Return the [x, y] coordinate for the center point of the cell that contains the specified text.  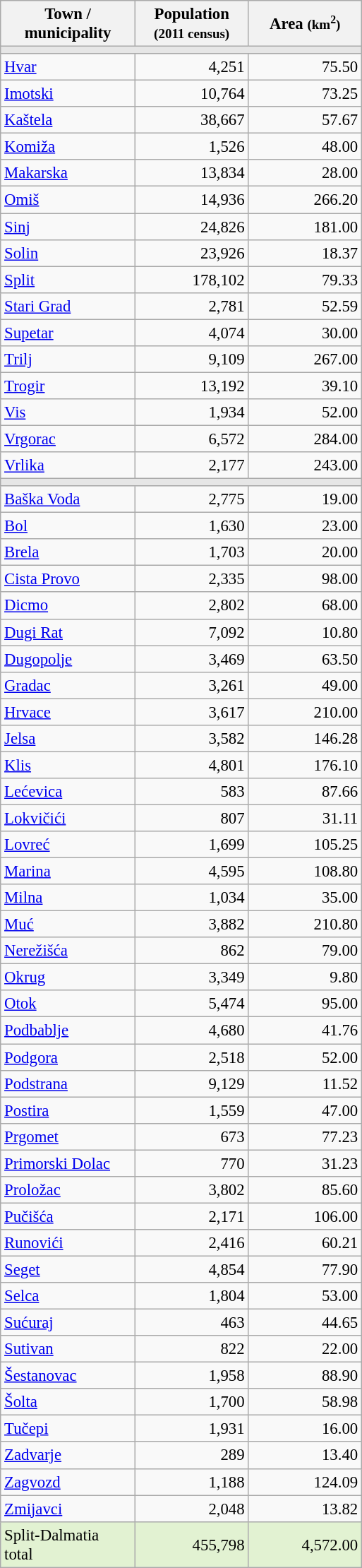
77.90 [305, 1269]
10,764 [192, 94]
2,775 [192, 499]
Zagvozd [68, 1482]
79.33 [305, 280]
52.59 [305, 306]
Sućuraj [68, 1323]
Omiš [68, 200]
9,109 [192, 360]
Primorski Dolac [68, 1163]
1,934 [192, 412]
Proložac [68, 1190]
Komiža [68, 147]
289 [192, 1456]
13,834 [192, 173]
Supetar [68, 333]
1,699 [192, 845]
Split [68, 280]
2,781 [192, 306]
49.00 [305, 685]
106.00 [305, 1216]
Dugopolje [68, 659]
95.00 [305, 1004]
Makarska [68, 173]
Baška Voda [68, 499]
2,048 [192, 1509]
Gradac [68, 685]
807 [192, 818]
Vrlika [68, 465]
2,802 [192, 606]
Dugi Rat [68, 632]
Prgomet [68, 1136]
88.90 [305, 1376]
1,526 [192, 147]
3,469 [192, 659]
4,074 [192, 333]
20.00 [305, 552]
Stari Grad [68, 306]
Tučepi [68, 1429]
105.25 [305, 845]
Klis [68, 765]
16.00 [305, 1429]
35.00 [305, 898]
4,595 [192, 872]
Trogir [68, 386]
2,416 [192, 1243]
28.00 [305, 173]
4,572.00 [305, 1544]
1,804 [192, 1296]
19.00 [305, 499]
Hrvace [68, 712]
4,801 [192, 765]
108.80 [305, 872]
Šolta [68, 1402]
41.76 [305, 1031]
Town / municipality [68, 24]
77.23 [305, 1136]
210.80 [305, 925]
Otok [68, 1004]
2,518 [192, 1057]
Lovreć [68, 845]
44.65 [305, 1323]
3,882 [192, 925]
73.25 [305, 94]
48.00 [305, 147]
47.00 [305, 1110]
63.50 [305, 659]
57.67 [305, 120]
3,261 [192, 685]
85.60 [305, 1190]
Podstrana [68, 1083]
23.00 [305, 526]
124.09 [305, 1482]
1,630 [192, 526]
176.10 [305, 765]
Cista Provo [68, 579]
13.40 [305, 1456]
Nerežišća [68, 951]
24,826 [192, 227]
Sutivan [68, 1349]
Dicmo [68, 606]
75.50 [305, 67]
Trilj [68, 360]
9,129 [192, 1083]
284.00 [305, 439]
Split-Dalmatia total [68, 1544]
267.00 [305, 360]
Podgora [68, 1057]
14,936 [192, 200]
2,171 [192, 1216]
38,667 [192, 120]
1,188 [192, 1482]
68.00 [305, 606]
Vis [68, 412]
3,349 [192, 978]
39.10 [305, 386]
822 [192, 1349]
87.66 [305, 792]
455,798 [192, 1544]
463 [192, 1323]
862 [192, 951]
Runovići [68, 1243]
30.00 [305, 333]
3,582 [192, 739]
6,572 [192, 439]
266.20 [305, 200]
Muć [68, 925]
Jelsa [68, 739]
673 [192, 1136]
5,474 [192, 1004]
11.52 [305, 1083]
3,617 [192, 712]
79.00 [305, 951]
98.00 [305, 579]
23,926 [192, 253]
9.80 [305, 978]
210.00 [305, 712]
22.00 [305, 1349]
Milna [68, 898]
243.00 [305, 465]
178,102 [192, 280]
18.37 [305, 253]
Hvar [68, 67]
10.80 [305, 632]
Zmijavci [68, 1509]
Brela [68, 552]
Pučišća [68, 1216]
53.00 [305, 1296]
2,177 [192, 465]
Lokvičići [68, 818]
3,802 [192, 1190]
58.98 [305, 1402]
Postira [68, 1110]
1,958 [192, 1376]
Marina [68, 872]
1,700 [192, 1402]
Imotski [68, 94]
Podbablje [68, 1031]
Bol [68, 526]
4,251 [192, 67]
31.23 [305, 1163]
Seget [68, 1269]
146.28 [305, 739]
Selca [68, 1296]
7,092 [192, 632]
Solin [68, 253]
770 [192, 1163]
Šestanovac [68, 1376]
Okrug [68, 978]
1,559 [192, 1110]
1,703 [192, 552]
583 [192, 792]
Vrgorac [68, 439]
1,034 [192, 898]
Sinj [68, 227]
31.11 [305, 818]
Kaštela [68, 120]
Population (2011 census) [192, 24]
Area (km2) [305, 24]
4,854 [192, 1269]
Zadvarje [68, 1456]
13.82 [305, 1509]
1,931 [192, 1429]
60.21 [305, 1243]
Lećevica [68, 792]
181.00 [305, 227]
4,680 [192, 1031]
13,192 [192, 386]
2,335 [192, 579]
